From the cell containing the given text, extract its center point as (x, y) coordinate. 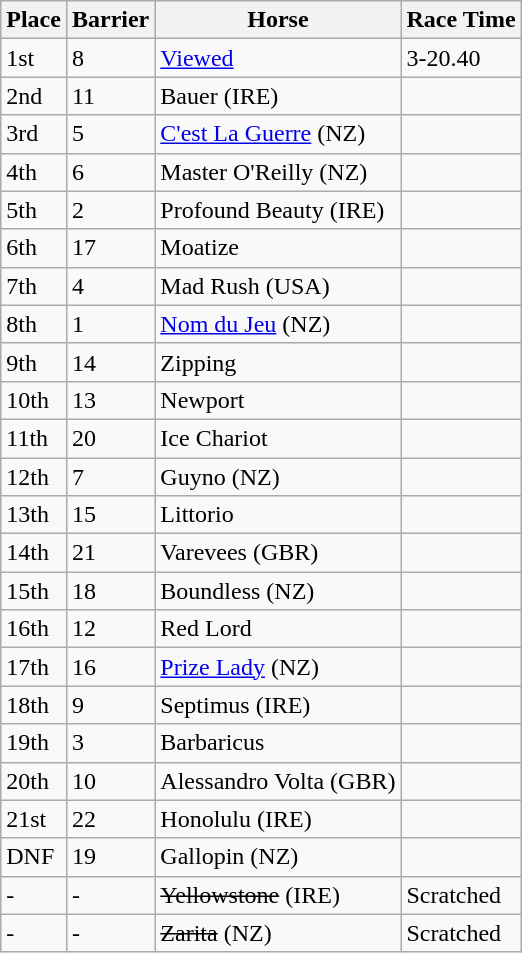
Guyno (NZ) (278, 477)
20th (34, 781)
Newport (278, 400)
2 (110, 210)
Moatize (278, 248)
17th (34, 667)
Master O'Reilly (NZ) (278, 172)
16th (34, 629)
14 (110, 362)
Zipping (278, 362)
10 (110, 781)
3-20.40 (461, 58)
Bauer (IRE) (278, 96)
11 (110, 96)
4th (34, 172)
Nom du Jeu (NZ) (278, 324)
12 (110, 629)
Mad Rush (USA) (278, 286)
Yellowstone (IRE) (278, 895)
9th (34, 362)
7 (110, 477)
7th (34, 286)
Gallopin (NZ) (278, 857)
Horse (278, 20)
5th (34, 210)
Zarita (NZ) (278, 933)
21st (34, 819)
8th (34, 324)
Profound Beauty (IRE) (278, 210)
Red Lord (278, 629)
3 (110, 743)
6 (110, 172)
18th (34, 705)
18 (110, 591)
Littorio (278, 515)
3rd (34, 134)
15 (110, 515)
8 (110, 58)
14th (34, 553)
19th (34, 743)
5 (110, 134)
Varevees (GBR) (278, 553)
Barbaricus (278, 743)
13 (110, 400)
4 (110, 286)
16 (110, 667)
20 (110, 438)
Viewed (278, 58)
Alessandro Volta (GBR) (278, 781)
Barrier (110, 20)
Prize Lady (NZ) (278, 667)
DNF (34, 857)
12th (34, 477)
11th (34, 438)
C'est La Guerre (NZ) (278, 134)
Septimus (IRE) (278, 705)
Boundless (NZ) (278, 591)
10th (34, 400)
22 (110, 819)
13th (34, 515)
Ice Chariot (278, 438)
15th (34, 591)
Honolulu (IRE) (278, 819)
17 (110, 248)
2nd (34, 96)
1st (34, 58)
21 (110, 553)
1 (110, 324)
9 (110, 705)
Race Time (461, 20)
19 (110, 857)
Place (34, 20)
6th (34, 248)
